Pinpoint the cell where the given text exists, returning its (x, y) midpoint coordinate. 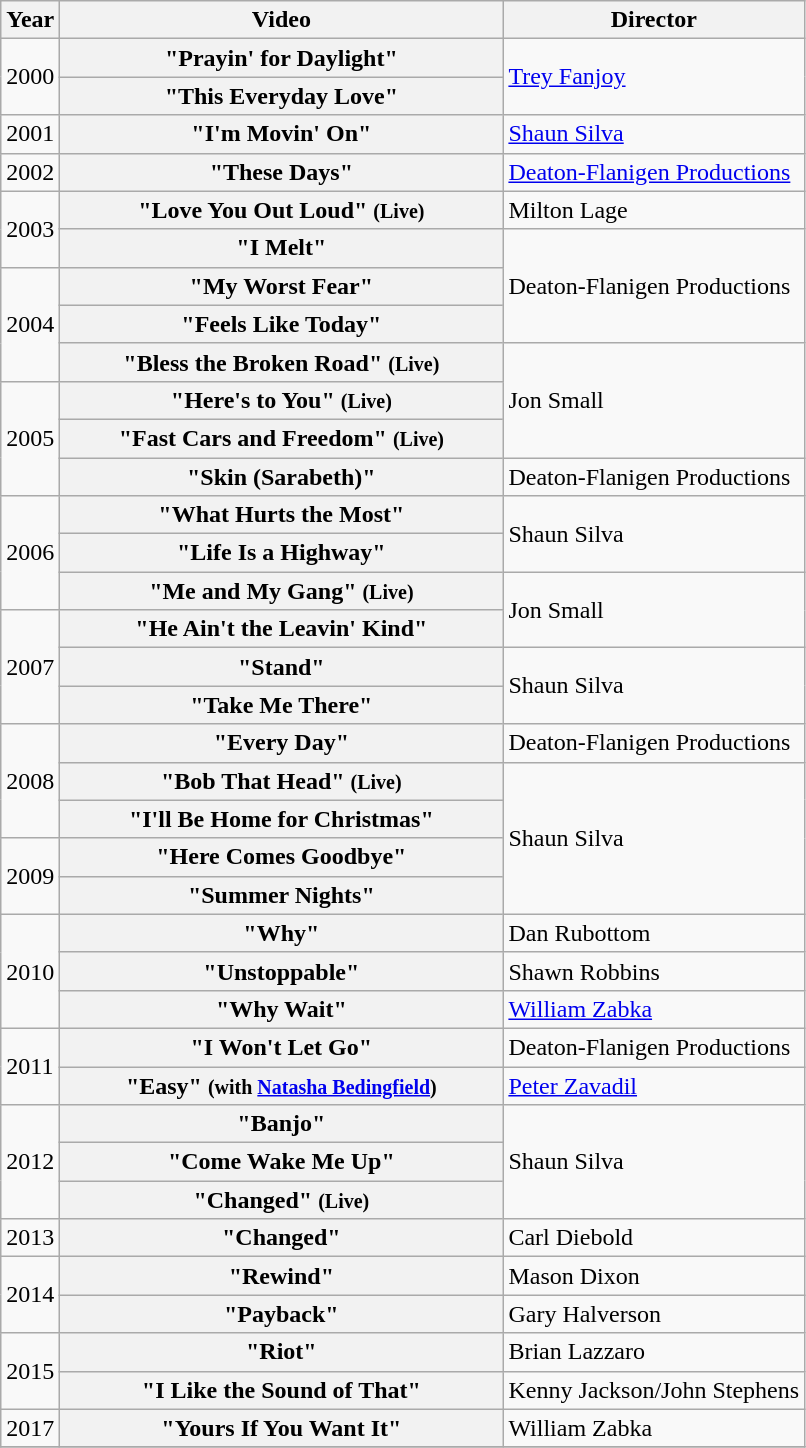
"Easy" (with Natasha Bedingfield) (282, 1085)
"Here Comes Goodbye" (282, 857)
"Prayin' for Daylight" (282, 58)
"My Worst Fear" (282, 286)
"Rewind" (282, 1276)
2001 (30, 134)
"Love You Out Loud" (Live) (282, 210)
"This Everyday Love" (282, 96)
"Why" (282, 933)
Kenny Jackson/John Stephens (654, 1390)
2014 (30, 1295)
Milton Lage (654, 210)
2010 (30, 971)
Year (30, 20)
2003 (30, 229)
Brian Lazzaro (654, 1352)
"These Days" (282, 172)
"I'll Be Home for Christmas" (282, 819)
2015 (30, 1371)
"I Won't Let Go" (282, 1047)
2002 (30, 172)
Director (654, 20)
2009 (30, 876)
2017 (30, 1428)
"I'm Movin' On" (282, 134)
"Banjo" (282, 1124)
"Why Wait" (282, 1009)
"Fast Cars and Freedom" (Live) (282, 438)
"Riot" (282, 1352)
"I Like the Sound of That" (282, 1390)
2005 (30, 438)
2013 (30, 1238)
2012 (30, 1162)
"Skin (Sarabeth)" (282, 477)
"He Ain't the Leavin' Kind" (282, 629)
2000 (30, 77)
"Here's to You" (Live) (282, 400)
2007 (30, 667)
Trey Fanjoy (654, 77)
"Yours If You Want It" (282, 1428)
Peter Zavadil (654, 1085)
"Me and My Gang" (Live) (282, 591)
Video (282, 20)
"Come Wake Me Up" (282, 1162)
2006 (30, 553)
Carl Diebold (654, 1238)
"Life Is a Highway" (282, 553)
Shawn Robbins (654, 971)
2008 (30, 781)
Dan Rubottom (654, 933)
"Changed" (Live) (282, 1200)
"Bless the Broken Road" (Live) (282, 362)
Gary Halverson (654, 1314)
Mason Dixon (654, 1276)
"Take Me There" (282, 705)
"Bob That Head" (Live) (282, 781)
"Payback" (282, 1314)
"Stand" (282, 667)
"What Hurts the Most" (282, 515)
"Feels Like Today" (282, 324)
2011 (30, 1066)
"Changed" (282, 1238)
"Every Day" (282, 743)
"Summer Nights" (282, 895)
2004 (30, 324)
"Unstoppable" (282, 971)
"I Melt" (282, 248)
